Output the (x, y) coordinate of the center of the cell containing the given text.  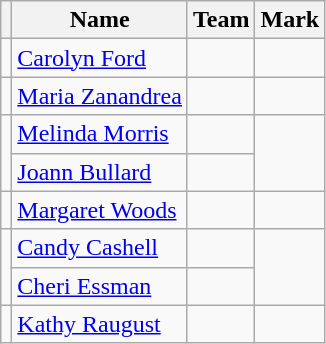
Margaret Woods (100, 210)
Cheri Essman (100, 286)
Melinda Morris (100, 134)
Joann Bullard (100, 172)
Team (221, 20)
Maria Zanandrea (100, 96)
Kathy Raugust (100, 324)
Name (100, 20)
Carolyn Ford (100, 58)
Mark (290, 20)
Candy Cashell (100, 248)
